Output the (x, y) coordinate of the center of the cell containing the given text.  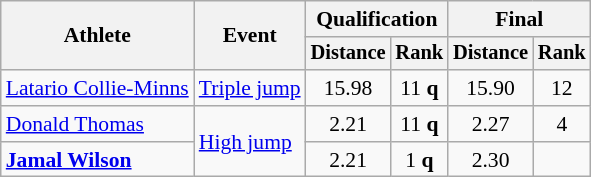
4 (562, 124)
Final (519, 19)
Donald Thomas (98, 124)
Event (250, 36)
12 (562, 88)
2.27 (490, 124)
2.21 (348, 124)
Latario Collie-Minns (98, 88)
Triple jump (250, 88)
15.98 (348, 88)
Athlete (98, 36)
Qualification (377, 19)
High jump (250, 142)
15.90 (490, 88)
